Scan for the cell matching the given text and deliver its [X, Y] coordinate at center. 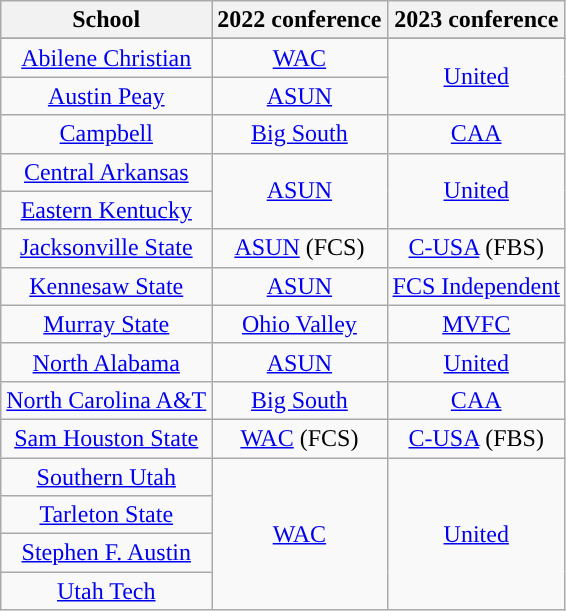
Sam Houston State [106, 438]
Eastern Kentucky [106, 210]
ASUN (FCS) [300, 248]
Campbell [106, 134]
Austin Peay [106, 96]
Stephen F. Austin [106, 553]
Central Arkansas [106, 172]
Kennesaw State [106, 286]
Southern Utah [106, 477]
Utah Tech [106, 591]
Ohio Valley [300, 324]
School [106, 20]
WAC (FCS) [300, 438]
North Alabama [106, 362]
Murray State [106, 324]
Abilene Christian [106, 58]
FCS Independent [476, 286]
Jacksonville State [106, 248]
MVFC [476, 324]
North Carolina A&T [106, 400]
2023 conference [476, 20]
2022 conference [300, 20]
Tarleton State [106, 515]
